Find where the given text appears and provide that cell's center as [X, Y] coordinate. 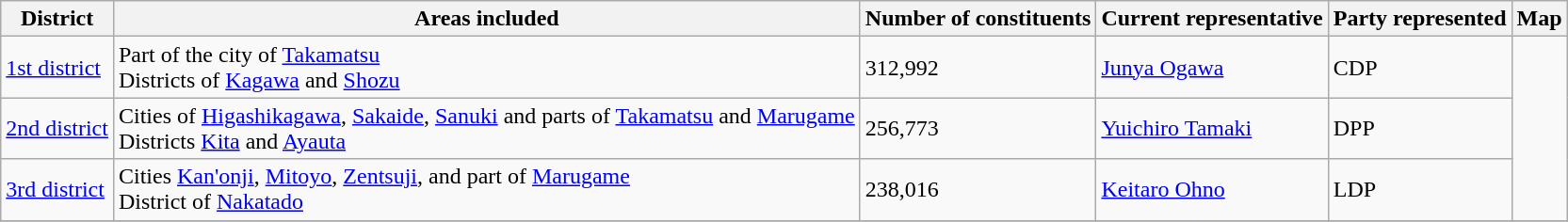
CDP [1420, 68]
Cities Kan'onji, Mitoyo, Zentsuji, and part of MarugameDistrict of Nakatado [486, 190]
2nd district [57, 128]
LDP [1420, 190]
238,016 [978, 190]
DPP [1420, 128]
256,773 [978, 128]
1st district [57, 68]
Yuichiro Tamaki [1212, 128]
Cities of Higashikagawa, Sakaide, Sanuki and parts of Takamatsu and MarugameDistricts Kita and Ayauta [486, 128]
Junya Ogawa [1212, 68]
312,992 [978, 68]
3rd district [57, 190]
Keitaro Ohno [1212, 190]
Areas included [486, 19]
Number of constituents [978, 19]
Current representative [1212, 19]
Party represented [1420, 19]
District [57, 19]
Map [1539, 19]
Part of the city of TakamatsuDistricts of Kagawa and Shozu [486, 68]
